Extract the (X, Y) coordinate from the center of the cell holding the provided text.  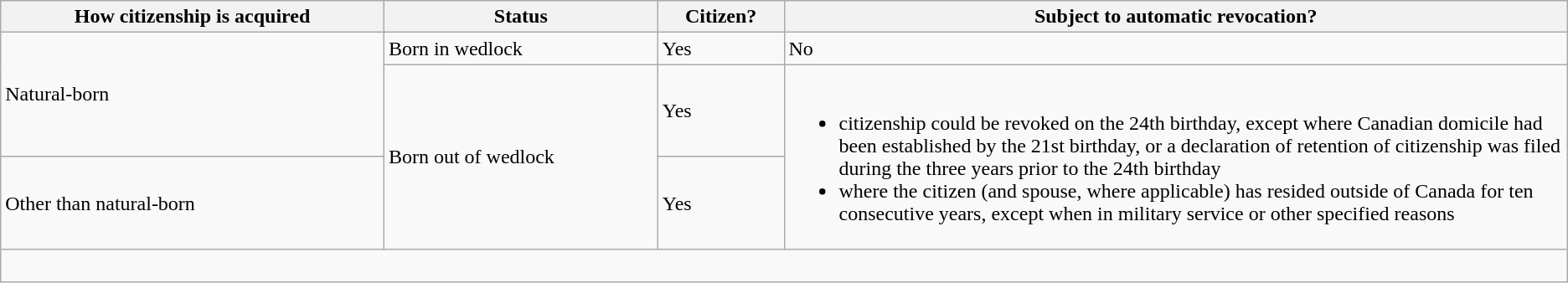
Natural-born (193, 95)
How citizenship is acquired (193, 17)
Status (521, 17)
Other than natural-born (193, 203)
Born in wedlock (521, 49)
Born out of wedlock (521, 157)
Subject to automatic revocation? (1176, 17)
No (1176, 49)
Citizen? (720, 17)
